Determine the [x, y] coordinate at the center of the cell enclosing the given text.  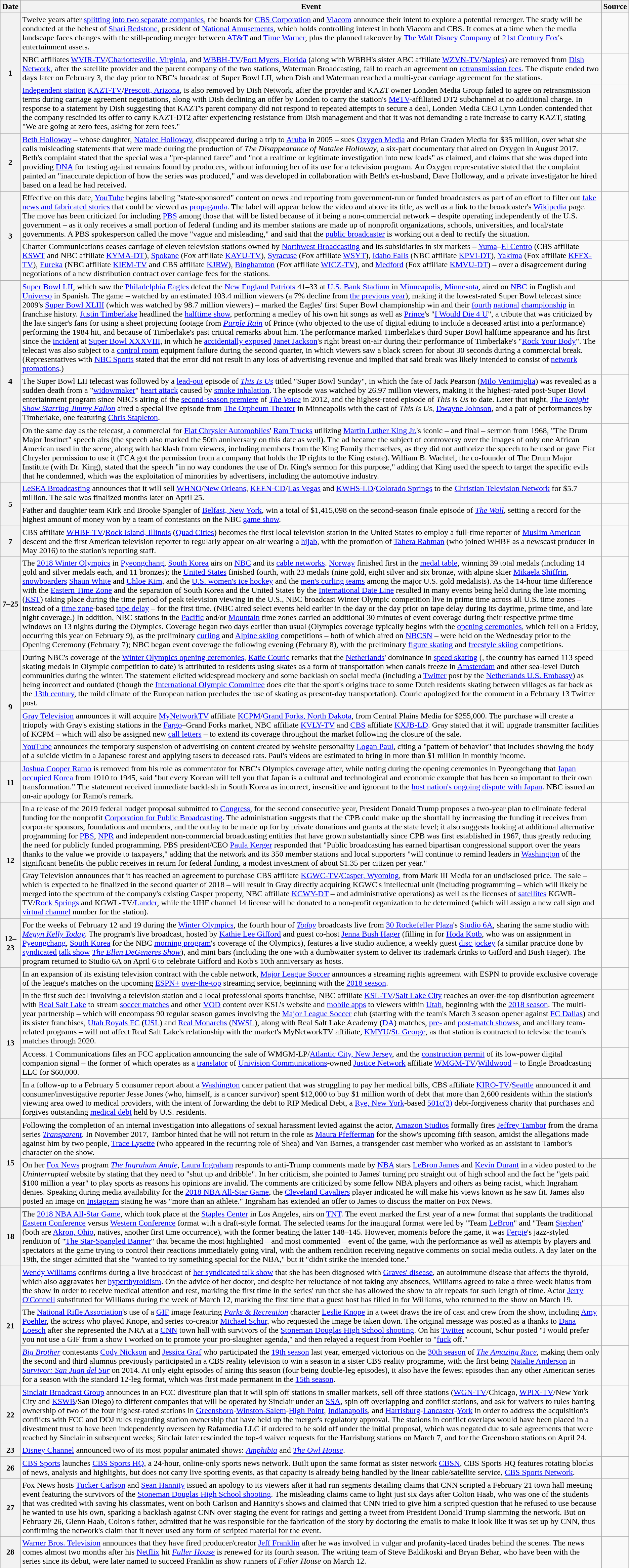
3 [10, 236]
23 [10, 1450]
Source [615, 7]
12–23 [10, 943]
15 [10, 1163]
11 [10, 782]
13 [10, 1043]
21 [10, 1325]
5 [10, 504]
Event [311, 7]
12 [10, 860]
4 [10, 381]
18 [10, 1237]
28 [10, 1552]
1 [10, 73]
7 [10, 541]
2 [10, 162]
22 [10, 1415]
Date [10, 7]
26 [10, 1468]
7–25 [10, 604]
27 [10, 1508]
Disney Channel announced two of its most popular animated shows: Amphibia and The Owl House. [311, 1450]
9 [10, 707]
